Return the (X, Y) coordinate for the center point of the cell that contains the specified text.  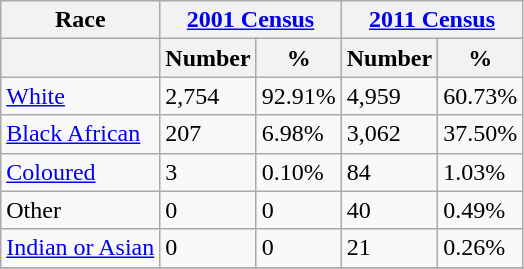
3,062 (389, 134)
Black African (80, 134)
2011 Census (432, 20)
92.91% (298, 96)
1.03% (480, 172)
40 (389, 210)
0.10% (298, 172)
37.50% (480, 134)
207 (208, 134)
60.73% (480, 96)
Race (80, 20)
White (80, 96)
0.26% (480, 248)
3 (208, 172)
21 (389, 248)
2,754 (208, 96)
Other (80, 210)
4,959 (389, 96)
0.49% (480, 210)
2001 Census (250, 20)
Coloured (80, 172)
84 (389, 172)
Indian or Asian (80, 248)
6.98% (298, 134)
